Locate the cell with the specified text and output its (x, y) center coordinate. 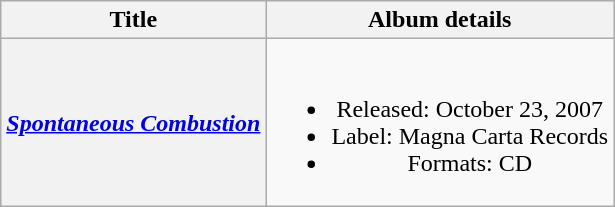
Released: October 23, 2007Label: Magna Carta RecordsFormats: CD (440, 122)
Spontaneous Combustion (134, 122)
Album details (440, 20)
Title (134, 20)
